Capture the cell that displays the provided text and extract its (x, y) central coordinate. 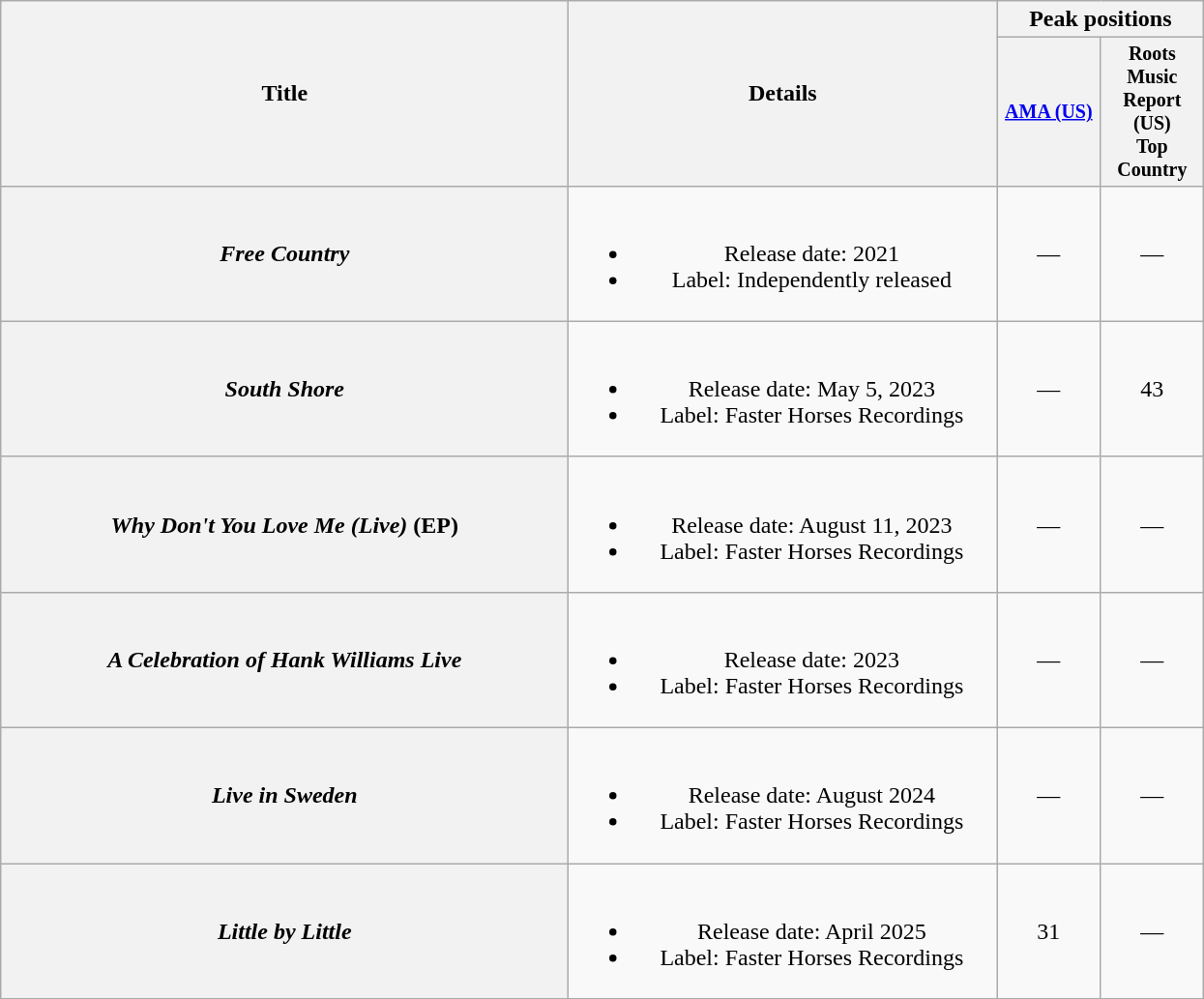
Release date: April 2025Label: Faster Horses Recordings (783, 931)
Release date: May 5, 2023Label: Faster Horses Recordings (783, 389)
Little by Little (284, 931)
A Celebration of Hank Williams Live (284, 660)
Release date: 2023Label: Faster Horses Recordings (783, 660)
Release date: August 11, 2023Label: Faster Horses Recordings (783, 524)
43 (1153, 389)
Peak positions (1101, 19)
Title (284, 94)
Live in Sweden (284, 796)
Why Don't You Love Me (Live) (EP) (284, 524)
Roots Music Report (US) Top Country (1153, 112)
Release date: August 2024Label: Faster Horses Recordings (783, 796)
South Shore (284, 389)
AMA (US) (1048, 112)
Free Country (284, 253)
31 (1048, 931)
Details (783, 94)
Release date: 2021Label: Independently released (783, 253)
